Search for the cell housing the specified text and yield its [X, Y] center coordinate. 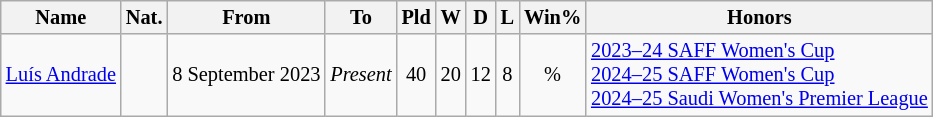
40 [416, 75]
8 September 2023 [246, 75]
12 [481, 75]
Pld [416, 17]
Luís Andrade [61, 75]
20 [451, 75]
D [481, 17]
2023–24 SAFF Women's Cup 2024–25 SAFF Women's Cup 2024–25 Saudi Women's Premier League [760, 75]
Name [61, 17]
Honors [760, 17]
L [508, 17]
From [246, 17]
Win% [552, 17]
Present [360, 75]
% [552, 75]
W [451, 17]
Nat. [144, 17]
8 [508, 75]
To [360, 17]
